Identify which cell holds the provided text, then report its (x, y) central coordinate. 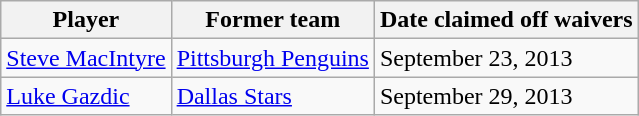
Date claimed off waivers (506, 20)
Steve MacIntyre (86, 58)
Former team (272, 20)
September 23, 2013 (506, 58)
Luke Gazdic (86, 96)
Pittsburgh Penguins (272, 58)
September 29, 2013 (506, 96)
Player (86, 20)
Dallas Stars (272, 96)
